From the cell containing the given text, extract its center point as (x, y) coordinate. 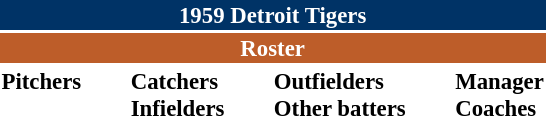
Roster (272, 48)
1959 Detroit Tigers (272, 15)
